Identify which cell holds the provided text, then report its (x, y) central coordinate. 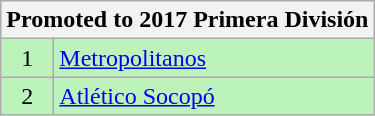
1 (28, 58)
Metropolitanos (214, 58)
Promoted to 2017 Primera División (188, 20)
2 (28, 96)
Atlético Socopó (214, 96)
